Return the (x, y) coordinate for the center point of the cell that contains the specified text.  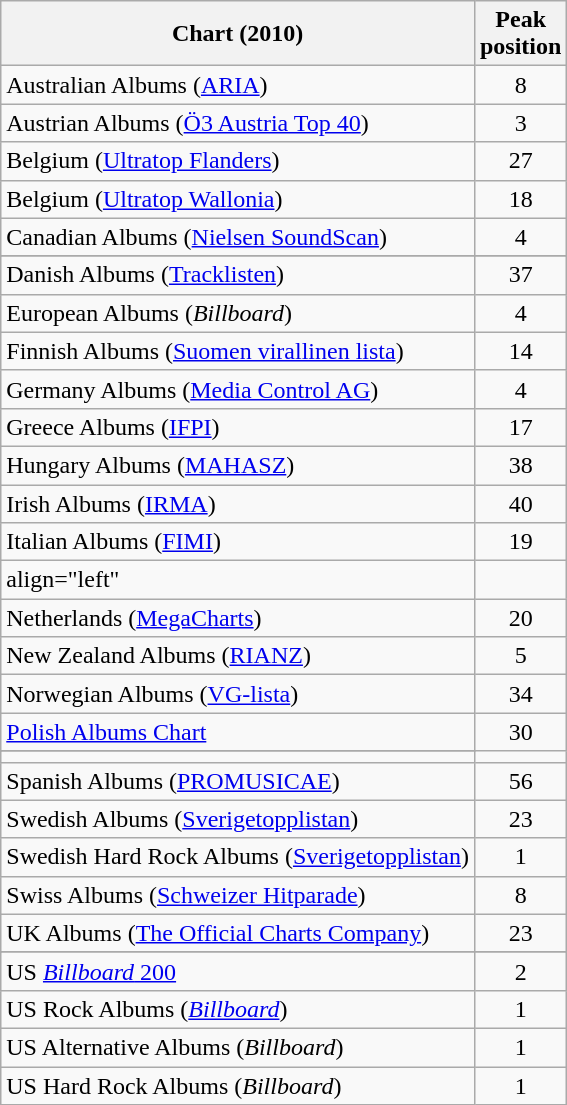
27 (520, 161)
Italian Albums (FIMI) (238, 542)
Danish Albums (Tracklisten) (238, 275)
Austrian Albums (Ö3 Austria Top 40) (238, 123)
34 (520, 694)
Belgium (Ultratop Wallonia) (238, 199)
17 (520, 427)
align="left" (238, 580)
Swedish Albums (Sverigetopplistan) (238, 819)
US Alternative Albums (Billboard) (238, 1047)
Hungary Albums (MAHASZ) (238, 465)
Australian Albums (ARIA) (238, 85)
European Albums (Billboard) (238, 313)
Norwegian Albums (VG-lista) (238, 694)
UK Albums (The Official Charts Company) (238, 933)
56 (520, 781)
3 (520, 123)
37 (520, 275)
New Zealand Albums (RIANZ) (238, 656)
2 (520, 971)
38 (520, 465)
Polish Albums Chart (238, 732)
Netherlands (MegaCharts) (238, 618)
20 (520, 618)
Belgium (Ultratop Flanders) (238, 161)
US Billboard 200 (238, 971)
Germany Albums (Media Control AG) (238, 389)
US Hard Rock Albums (Billboard) (238, 1085)
US Rock Albums (Billboard) (238, 1009)
Irish Albums (IRMA) (238, 503)
19 (520, 542)
Spanish Albums (PROMUSICAE) (238, 781)
Chart (2010) (238, 34)
Canadian Albums (Nielsen SoundScan) (238, 237)
Finnish Albums (Suomen virallinen lista) (238, 351)
Peakposition (520, 34)
18 (520, 199)
14 (520, 351)
40 (520, 503)
Greece Albums (IFPI) (238, 427)
5 (520, 656)
30 (520, 732)
Swedish Hard Rock Albums (Sverigetopplistan) (238, 857)
Swiss Albums (Schweizer Hitparade) (238, 895)
